Scan for the cell matching the given text and deliver its [x, y] coordinate at center. 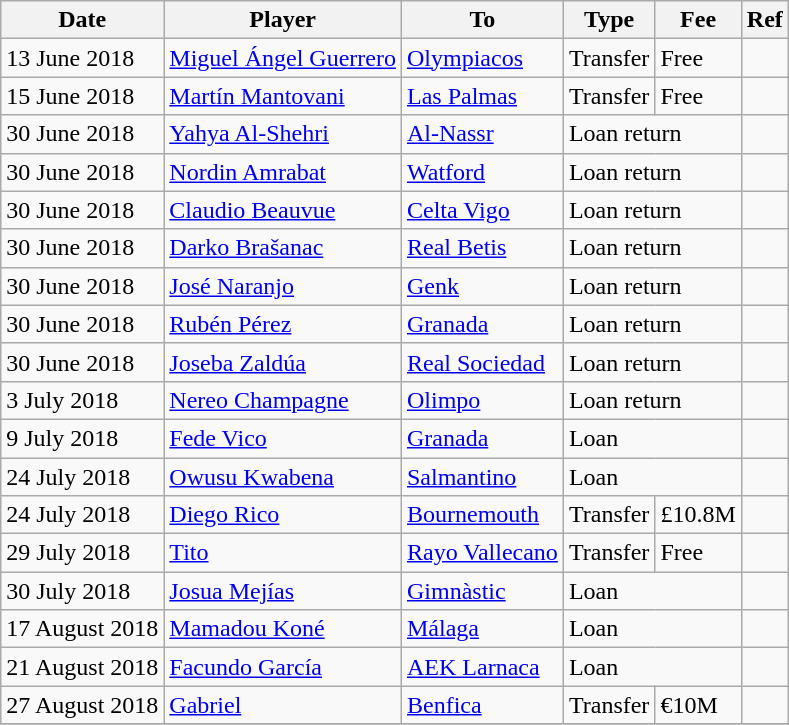
Yahya Al-Shehri [283, 134]
Ref [764, 20]
Claudio Beauvue [283, 210]
Bournemouth [482, 515]
17 August 2018 [82, 629]
21 August 2018 [82, 667]
Owusu Kwabena [283, 477]
Martín Mantovani [283, 96]
Facundo García [283, 667]
Real Betis [482, 248]
Darko Brašanac [283, 248]
29 July 2018 [82, 553]
Las Palmas [482, 96]
Real Sociedad [482, 362]
£10.8M [698, 515]
30 July 2018 [82, 591]
Al-Nassr [482, 134]
9 July 2018 [82, 438]
José Naranjo [283, 286]
Rayo Vallecano [482, 553]
3 July 2018 [82, 400]
Date [82, 20]
Rubén Pérez [283, 324]
AEK Larnaca [482, 667]
€10M [698, 705]
Benfica [482, 705]
Tito [283, 553]
27 August 2018 [82, 705]
Diego Rico [283, 515]
Joseba Zaldúa [283, 362]
13 June 2018 [82, 58]
Player [283, 20]
Gabriel [283, 705]
Celta Vigo [482, 210]
Fee [698, 20]
To [482, 20]
Type [609, 20]
Salmantino [482, 477]
Watford [482, 172]
Mamadou Koné [283, 629]
Miguel Ángel Guerrero [283, 58]
Nereo Champagne [283, 400]
Olimpo [482, 400]
Genk [482, 286]
Josua Mejías [283, 591]
Fede Vico [283, 438]
15 June 2018 [82, 96]
Olympiacos [482, 58]
Nordin Amrabat [283, 172]
Gimnàstic [482, 591]
Málaga [482, 629]
